Extract the [X, Y] coordinate from the center of the cell holding the provided text.  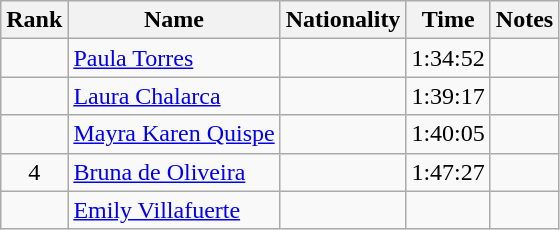
Nationality [343, 20]
1:47:27 [448, 172]
Rank [34, 20]
Paula Torres [174, 58]
1:40:05 [448, 134]
1:34:52 [448, 58]
Emily Villafuerte [174, 210]
Laura Chalarca [174, 96]
Notes [524, 20]
1:39:17 [448, 96]
Name [174, 20]
Time [448, 20]
Bruna de Oliveira [174, 172]
Mayra Karen Quispe [174, 134]
4 [34, 172]
